For the text-containing cell, return its midpoint in [X, Y] coordinate format. 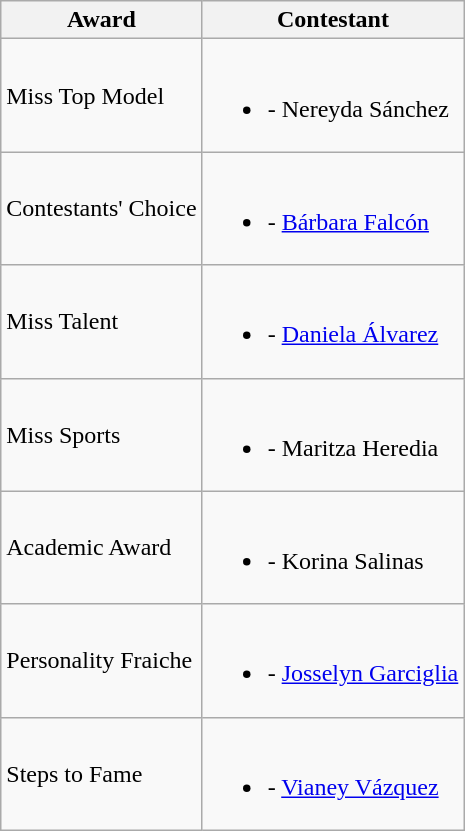
Personality Fraiche [102, 660]
- Daniela Álvarez [333, 322]
Contestants' Choice [102, 208]
- Korina Salinas [333, 548]
- Vianey Vázquez [333, 774]
Miss Sports [102, 434]
- Bárbara Falcón [333, 208]
Academic Award [102, 548]
Miss Top Model [102, 96]
- Maritza Heredia [333, 434]
Miss Talent [102, 322]
Award [102, 20]
Steps to Fame [102, 774]
- Josselyn Garciglia [333, 660]
- Nereyda Sánchez [333, 96]
Contestant [333, 20]
